Return [X, Y] of the center of cell containing provided text 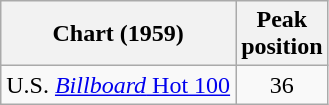
Peakposition [282, 34]
Chart (1959) [118, 34]
36 [282, 85]
U.S. Billboard Hot 100 [118, 85]
